Locate the cell with the specified text and output its (X, Y) center coordinate. 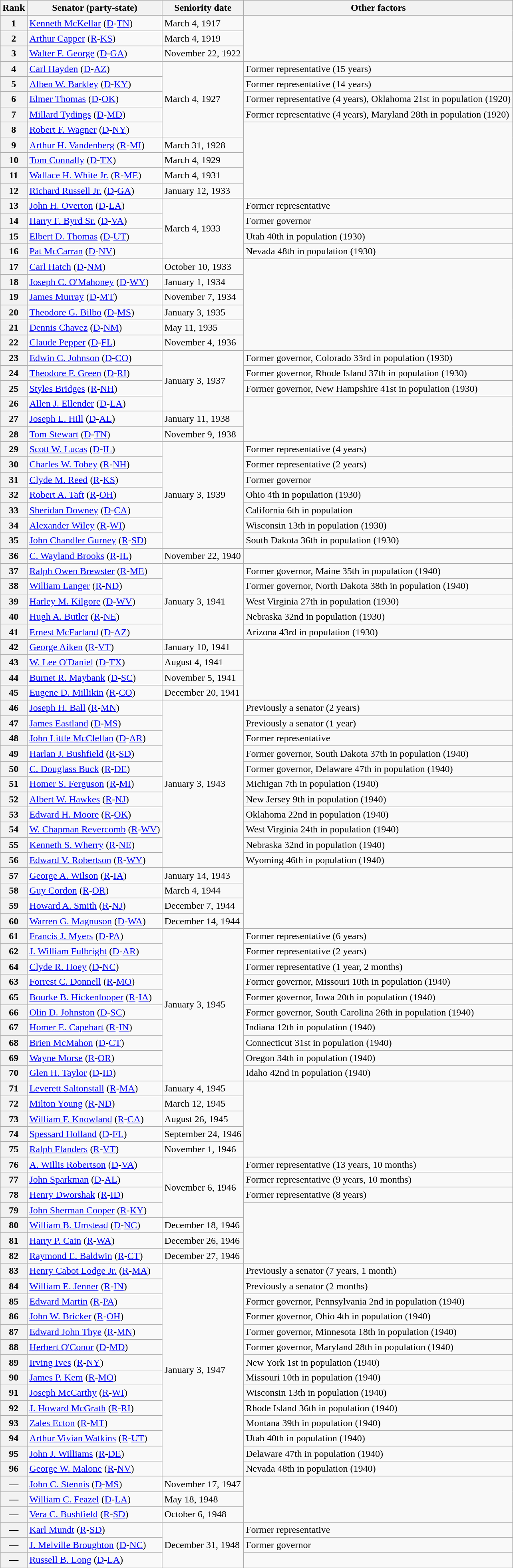
61 (14, 936)
79 (14, 1210)
16 (14, 251)
October 6, 1948 (203, 1514)
November 7, 1934 (203, 297)
87 (14, 1332)
A. Willis Robertson (D-VA) (95, 1165)
Robert A. Taft (R-OH) (95, 495)
Former governor, Pennsylvania 2nd in population (1940) (378, 1301)
Herbert O'Conor (D-MD) (95, 1347)
Allen J. Ellender (D-LA) (95, 403)
Zales Ecton (R-MT) (95, 1423)
31 (14, 480)
71 (14, 1088)
March 4, 1933 (203, 229)
3 (14, 54)
November 1, 1946 (203, 1149)
80 (14, 1225)
Warren G. Magnuson (D-WA) (95, 921)
23 (14, 358)
Wallace H. White Jr. (R-ME) (95, 175)
Edwin C. Johnson (D-CO) (95, 358)
35 (14, 541)
93 (14, 1423)
Former representative (6 years) (378, 936)
November 9, 1938 (203, 434)
20 (14, 312)
Former governor, Maryland 28th in population (1940) (378, 1347)
March 4, 1931 (203, 175)
Theodore F. Green (D-RI) (95, 373)
January 1, 1934 (203, 282)
Former representative (4 years), Oklahoma 21st in population (1920) (378, 99)
65 (14, 997)
Previously a senator (2 years) (378, 708)
40 (14, 616)
December 26, 1946 (203, 1241)
November 22, 1940 (203, 556)
Ralph Flanders (R-VT) (95, 1149)
Henry Dworshak (R-ID) (95, 1195)
6 (14, 99)
December 27, 1946 (203, 1256)
68 (14, 1043)
Delaware 47th in population (1940) (378, 1454)
December 31, 1948 (203, 1545)
64 (14, 967)
70 (14, 1073)
John Little McClellan (D-AR) (95, 738)
New Jersey 9th in population (1940) (378, 799)
John Sparkman (D-AL) (95, 1180)
Albert W. Hawkes (R-NJ) (95, 799)
Styles Bridges (R-NH) (95, 388)
Idaho 42nd in population (1940) (378, 1073)
91 (14, 1392)
J. Howard McGrath (R-RI) (95, 1408)
Dennis Chavez (D-NM) (95, 327)
Edward John Thye (R-MN) (95, 1332)
Sheridan Downey (D-CA) (95, 510)
Elmer Thomas (D-OK) (95, 99)
Edward V. Robertson (R-WY) (95, 860)
96 (14, 1469)
89 (14, 1362)
South Dakota 36th in population (1930) (378, 541)
Clyde R. Hoey (D-NC) (95, 967)
March 12, 1945 (203, 1103)
44 (14, 678)
Robert F. Wagner (D-NY) (95, 130)
January 12, 1933 (203, 191)
January 3, 1941 (203, 601)
Wyoming 46th in population (1940) (378, 860)
John W. Bricker (R-OH) (95, 1317)
November 6, 1946 (203, 1187)
Karl Mundt (R-SD) (95, 1530)
West Virginia 27th in population (1930) (378, 601)
56 (14, 860)
58 (14, 890)
Nevada 48th in population (1940) (378, 1469)
December 7, 1944 (203, 906)
George A. Wilson (R-IA) (95, 875)
73 (14, 1119)
94 (14, 1438)
52 (14, 799)
17 (14, 267)
Former governor, New Hampshire 41st in population (1930) (378, 388)
Nebraska 32nd in population (1940) (378, 845)
Former representative (4 years), Maryland 28th in population (1920) (378, 114)
9 (14, 145)
85 (14, 1301)
12 (14, 191)
November 22, 1922 (203, 54)
Elbert D. Thomas (D-UT) (95, 236)
Arthur H. Vandenberg (R-MI) (95, 145)
63 (14, 982)
43 (14, 662)
48 (14, 738)
Richard Russell Jr. (D-GA) (95, 191)
90 (14, 1377)
Kenneth S. Wherry (R-NE) (95, 845)
Utah 40th in population (1930) (378, 236)
Harley M. Kilgore (D-WV) (95, 601)
36 (14, 556)
74 (14, 1134)
December 14, 1944 (203, 921)
Ernest McFarland (D-AZ) (95, 632)
37 (14, 571)
January 11, 1938 (203, 419)
March 4, 1919 (203, 38)
May 11, 1935 (203, 327)
Bourke B. Hickenlooper (R-IA) (95, 997)
Former governor, North Dakota 38th in population (1940) (378, 586)
October 10, 1933 (203, 267)
Senator (party-state) (95, 8)
James Murray (D-MT) (95, 297)
Previously a senator (2 months) (378, 1286)
January 4, 1945 (203, 1088)
60 (14, 921)
December 18, 1946 (203, 1225)
Former representative (4 years) (378, 449)
Former governor, Ohio 4th in population (1940) (378, 1317)
67 (14, 1027)
James P. Kem (R-MO) (95, 1377)
Alexander Wiley (R-WI) (95, 525)
30 (14, 465)
Howard A. Smith (R-NJ) (95, 906)
50 (14, 769)
Joseph H. Ball (R-MN) (95, 708)
Former representative (13 years, 10 months) (378, 1165)
75 (14, 1149)
August 4, 1941 (203, 662)
82 (14, 1256)
Joseph L. Hill (D-AL) (95, 419)
Former governor, Delaware 47th in population (1940) (378, 769)
54 (14, 830)
William Langer (R-ND) (95, 586)
Seniority date (203, 8)
Oregon 34th in population (1940) (378, 1058)
Former governor, Minnesota 18th in population (1940) (378, 1332)
Irving Ives (R-NY) (95, 1362)
Arizona 43rd in population (1930) (378, 632)
William E. Jenner (R-IN) (95, 1286)
Millard Tydings (D-MD) (95, 114)
69 (14, 1058)
Francis J. Myers (D-PA) (95, 936)
J. Melville Broughton (D-NC) (95, 1545)
W. Chapman Revercomb (R-WV) (95, 830)
December 20, 1941 (203, 693)
81 (14, 1241)
Joseph McCarthy (R-WI) (95, 1392)
5 (14, 84)
46 (14, 708)
Rhode Island 36th in population (1940) (378, 1408)
Russell B. Long (D-LA) (95, 1560)
Carl Hatch (D-NM) (95, 267)
Missouri 10th in population (1940) (378, 1377)
13 (14, 206)
Forrest C. Donnell (R-MO) (95, 982)
45 (14, 693)
September 24, 1946 (203, 1134)
19 (14, 297)
77 (14, 1180)
January 10, 1941 (203, 647)
18 (14, 282)
Spessard Holland (D-FL) (95, 1134)
Ralph Owen Brewster (R-ME) (95, 571)
25 (14, 388)
47 (14, 723)
29 (14, 449)
January 3, 1937 (203, 381)
55 (14, 845)
March 4, 1927 (203, 99)
Ohio 4th in population (1930) (378, 495)
Eugene D. Millikin (R-CO) (95, 693)
10 (14, 160)
4 (14, 69)
42 (14, 647)
53 (14, 814)
Rank (14, 8)
86 (14, 1317)
Harry F. Byrd Sr. (D-VA) (95, 221)
Guy Cordon (R-OR) (95, 890)
8 (14, 130)
28 (14, 434)
Alben W. Barkley (D-KY) (95, 84)
32 (14, 495)
Former representative (9 years, 10 months) (378, 1180)
Arthur Capper (R-KS) (95, 38)
41 (14, 632)
Oklahoma 22nd in population (1940) (378, 814)
John Sherman Cooper (R-KY) (95, 1210)
Carl Hayden (D-AZ) (95, 69)
Henry Cabot Lodge Jr. (R-MA) (95, 1271)
Harlan J. Bushfield (R-SD) (95, 754)
Charles W. Tobey (R-NH) (95, 465)
George W. Malone (R-NV) (95, 1469)
Olin D. Johnston (D-SC) (95, 1012)
66 (14, 1012)
Leverett Saltonstall (R-MA) (95, 1088)
Former representative (14 years) (378, 84)
John Chandler Gurney (R-SD) (95, 541)
22 (14, 343)
January 3, 1947 (203, 1370)
Edward Martin (R-PA) (95, 1301)
March 4, 1917 (203, 23)
California 6th in population (378, 510)
November 17, 1947 (203, 1484)
21 (14, 327)
Joseph C. O'Mahoney (D-WY) (95, 282)
January 3, 1939 (203, 495)
Former governor, Missouri 10th in population (1940) (378, 982)
Other factors (378, 8)
Montana 39th in population (1940) (378, 1423)
Nebraska 32nd in population (1930) (378, 616)
39 (14, 601)
Tom Stewart (D-TN) (95, 434)
7 (14, 114)
92 (14, 1408)
Vera C. Bushfield (R-SD) (95, 1514)
Tom Connally (D-TX) (95, 160)
William B. Umstead (D-NC) (95, 1225)
14 (14, 221)
62 (14, 952)
51 (14, 784)
Former representative (8 years) (378, 1195)
27 (14, 419)
Edward H. Moore (R-OK) (95, 814)
Hugh A. Butler (R-NE) (95, 616)
November 5, 1941 (203, 678)
83 (14, 1271)
Theodore G. Bilbo (D-MS) (95, 312)
11 (14, 175)
95 (14, 1454)
72 (14, 1103)
Glen H. Taylor (D-ID) (95, 1073)
John H. Overton (D-LA) (95, 206)
Homer E. Capehart (R-IN) (95, 1027)
57 (14, 875)
88 (14, 1347)
Former governor, Colorado 33rd in population (1930) (378, 358)
March 31, 1928 (203, 145)
John J. Williams (R-DE) (95, 1454)
January 3, 1935 (203, 312)
May 18, 1948 (203, 1499)
Previously a senator (1 year) (378, 723)
Milton Young (R-ND) (95, 1103)
Scott W. Lucas (D-IL) (95, 449)
49 (14, 754)
January 3, 1945 (203, 1005)
Former governor, South Carolina 26th in population (1940) (378, 1012)
Walter F. George (D-GA) (95, 54)
C. Douglass Buck (R-DE) (95, 769)
Burnet R. Maybank (D-SC) (95, 678)
C. Wayland Brooks (R-IL) (95, 556)
Wayne Morse (R-OR) (95, 1058)
New York 1st in population (1940) (378, 1362)
Former representative (15 years) (378, 69)
Wisconsin 13th in population (1940) (378, 1392)
West Virginia 24th in population (1940) (378, 830)
1 (14, 23)
January 14, 1943 (203, 875)
34 (14, 525)
George Aiken (R-VT) (95, 647)
William F. Knowland (R-CA) (95, 1119)
William C. Feazel (D-LA) (95, 1499)
Indiana 12th in population (1940) (378, 1027)
76 (14, 1165)
March 4, 1929 (203, 160)
Former governor, Maine 35th in population (1940) (378, 571)
Pat McCarran (D-NV) (95, 251)
August 26, 1945 (203, 1119)
Clyde M. Reed (R-KS) (95, 480)
January 3, 1943 (203, 784)
J. William Fulbright (D-AR) (95, 952)
Homer S. Ferguson (R-MI) (95, 784)
15 (14, 236)
James Eastland (D-MS) (95, 723)
March 4, 1944 (203, 890)
Raymond E. Baldwin (R-CT) (95, 1256)
78 (14, 1195)
November 4, 1936 (203, 343)
Arthur Vivian Watkins (R-UT) (95, 1438)
Former governor, Rhode Island 37th in population (1930) (378, 373)
26 (14, 403)
W. Lee O'Daniel (D-TX) (95, 662)
Claude Pepper (D-FL) (95, 343)
Connecticut 31st in population (1940) (378, 1043)
24 (14, 373)
Utah 40th in population (1940) (378, 1438)
John C. Stennis (D-MS) (95, 1484)
33 (14, 510)
Nevada 48th in population (1930) (378, 251)
Michigan 7th in population (1940) (378, 784)
Harry P. Cain (R-WA) (95, 1241)
Former governor, South Dakota 37th in population (1940) (378, 754)
Former governor, Iowa 20th in population (1940) (378, 997)
Brien McMahon (D-CT) (95, 1043)
Wisconsin 13th in population (1930) (378, 525)
84 (14, 1286)
38 (14, 586)
2 (14, 38)
Previously a senator (7 years, 1 month) (378, 1271)
Kenneth McKellar (D-TN) (95, 23)
Former representative (1 year, 2 months) (378, 967)
59 (14, 906)
